For the text-containing cell, return its midpoint in (x, y) coordinate format. 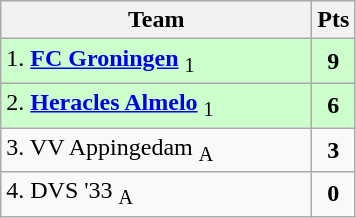
1. FC Groningen 1 (156, 61)
2. Heracles Almelo 1 (156, 105)
3 (334, 150)
6 (334, 105)
9 (334, 61)
3. VV Appingedam A (156, 150)
4. DVS '33 A (156, 194)
0 (334, 194)
Team (156, 20)
Pts (334, 20)
